Capture the cell that displays the provided text and extract its [x, y] central coordinate. 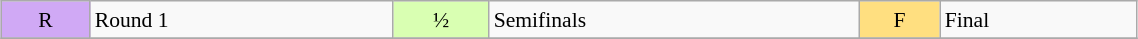
Semifinals [674, 20]
F [900, 20]
R [46, 20]
½ [440, 20]
Round 1 [242, 20]
Final [1038, 20]
